Locate the cell with the specified text and output its (X, Y) center coordinate. 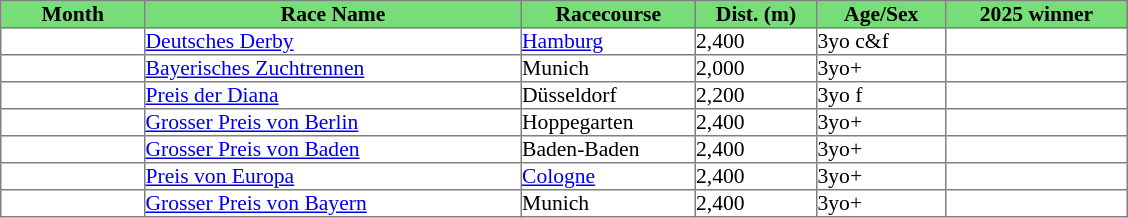
Age/Sex (882, 14)
Hamburg (608, 42)
Deutsches Derby (333, 42)
Preis von Europa (333, 176)
3yo f (882, 96)
Cologne (608, 176)
Dist. (m) (756, 14)
Racecourse (608, 14)
Hoppegarten (608, 122)
2,000 (756, 68)
Month (73, 14)
Baden-Baden (608, 150)
2,200 (756, 96)
Grosser Preis von Berlin (333, 122)
3yo c&f (882, 42)
Race Name (333, 14)
2025 winner (1037, 14)
Düsseldorf (608, 96)
Grosser Preis von Baden (333, 150)
Bayerisches Zuchtrennen (333, 68)
Grosser Preis von Bayern (333, 204)
Preis der Diana (333, 96)
